Identify which cell holds the provided text, then report its (X, Y) central coordinate. 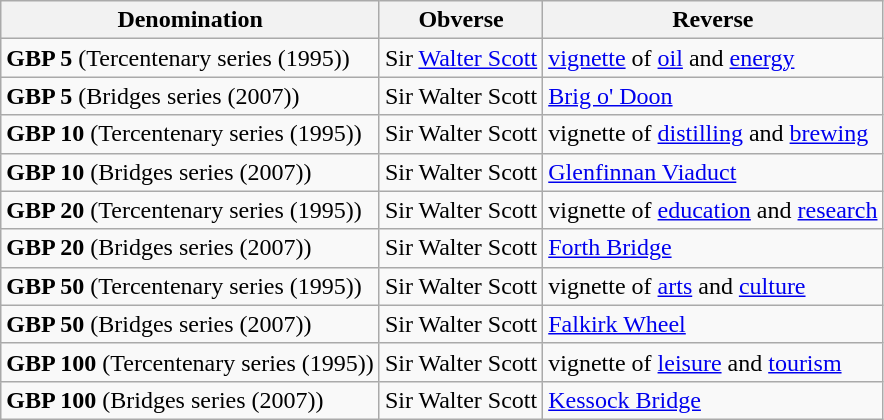
GBP 50 (Bridges series (2007)) (190, 324)
Obverse (460, 20)
vignette of arts and culture (713, 286)
GBP 20 (Bridges series (2007)) (190, 248)
Forth Bridge (713, 248)
vignette of distilling and brewing (713, 134)
GBP 5 (Tercentenary series (1995)) (190, 58)
Falkirk Wheel (713, 324)
Glenfinnan Viaduct (713, 172)
Denomination (190, 20)
vignette of leisure and tourism (713, 362)
GBP 100 (Tercentenary series (1995)) (190, 362)
Brig o' Doon (713, 96)
Kessock Bridge (713, 400)
Reverse (713, 20)
GBP 10 (Bridges series (2007)) (190, 172)
GBP 50 (Tercentenary series (1995)) (190, 286)
vignette of education and research (713, 210)
GBP 100 (Bridges series (2007)) (190, 400)
GBP 20 (Tercentenary series (1995)) (190, 210)
vignette of oil and energy (713, 58)
GBP 5 (Bridges series (2007)) (190, 96)
GBP 10 (Tercentenary series (1995)) (190, 134)
